Find where the given text appears and provide that cell's center as [X, Y] coordinate. 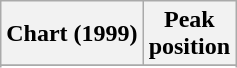
Chart (1999) [72, 34]
Peakposition [189, 34]
